Return [x, y] of the center of cell containing provided text 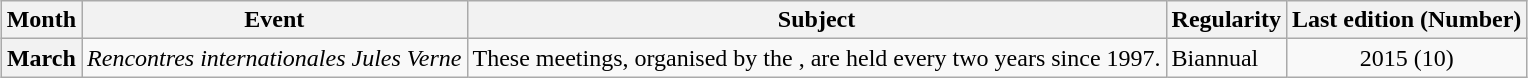
2015 (10) [1406, 58]
Month [41, 20]
Last edition (Number) [1406, 20]
Rencontres internationales Jules Verne [274, 58]
Subject [816, 20]
These meetings, organised by the , are held every two years since 1997. [816, 58]
Biannual [1226, 58]
Regularity [1226, 20]
Event [274, 20]
March [41, 58]
